Output the [X, Y] coordinate of the center of the cell containing the given text.  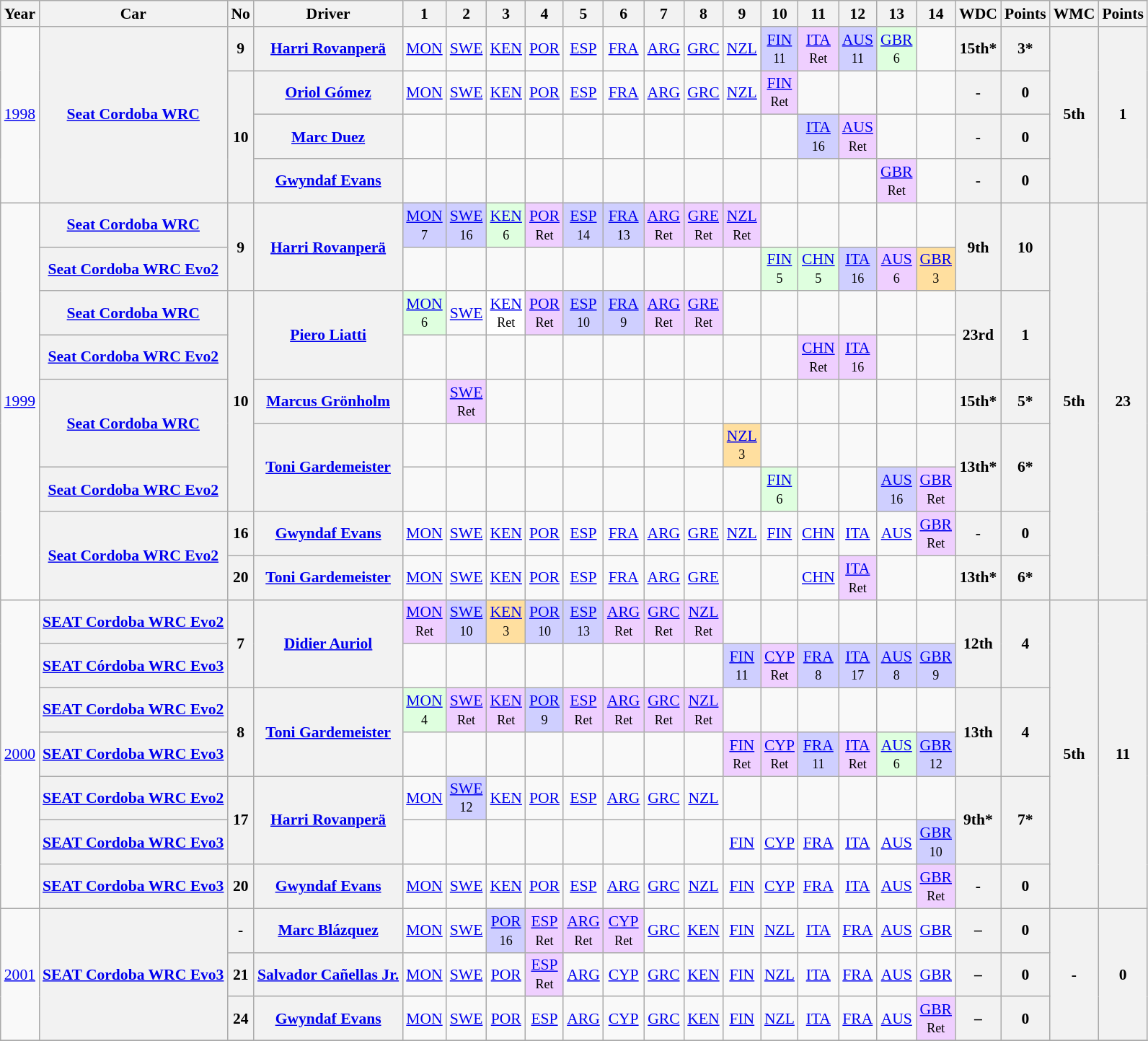
1998 [20, 115]
9th* [978, 820]
POR10 [544, 622]
AUS11 [858, 49]
AUS8 [897, 667]
FIN5 [780, 268]
13th [978, 732]
WMC [1074, 14]
CHN5 [818, 268]
Marcus Grönholm [328, 401]
ESP14 [583, 225]
MON7 [424, 225]
24 [241, 1019]
SWE10 [467, 622]
Driver [328, 14]
Oriol Gómez [328, 92]
FRA13 [624, 225]
ESP13 [583, 622]
SWE16 [467, 225]
14 [936, 14]
AUS16 [897, 489]
GBR6 [897, 49]
No [241, 14]
NZL3 [742, 446]
GBR9 [936, 667]
16 [241, 534]
Didier Auriol [328, 644]
1999 [20, 401]
CHNRet [818, 358]
6 [624, 14]
13 [897, 14]
GBR12 [936, 755]
WDC [978, 14]
Marc Blázquez [328, 931]
ITA17 [858, 667]
MON4 [424, 710]
2 [467, 14]
12 [858, 14]
ESP10 [583, 313]
3* [1025, 49]
Marc Duez [328, 137]
SEAT Córdoba WRC Evo3 [133, 667]
3 [505, 14]
POR16 [505, 931]
Car [133, 14]
Piero Liatti [328, 335]
GBR10 [936, 843]
21 [241, 974]
2001 [20, 974]
5* [1025, 401]
MON6 [424, 313]
2000 [20, 754]
23 [1123, 401]
7* [1025, 820]
POR9 [544, 710]
23rd [978, 335]
9th [978, 247]
Year [20, 14]
MONRet [424, 622]
5 [583, 14]
12th [978, 644]
KEN6 [505, 225]
AUSRet [858, 137]
FRA11 [818, 755]
SWE12 [467, 798]
FIN6 [780, 489]
KEN3 [505, 622]
FRA9 [624, 313]
17 [241, 820]
Salvador Cañellas Jr. [328, 974]
FRA8 [818, 667]
GBR3 [936, 268]
